Return [X, Y] of the center of cell containing provided text 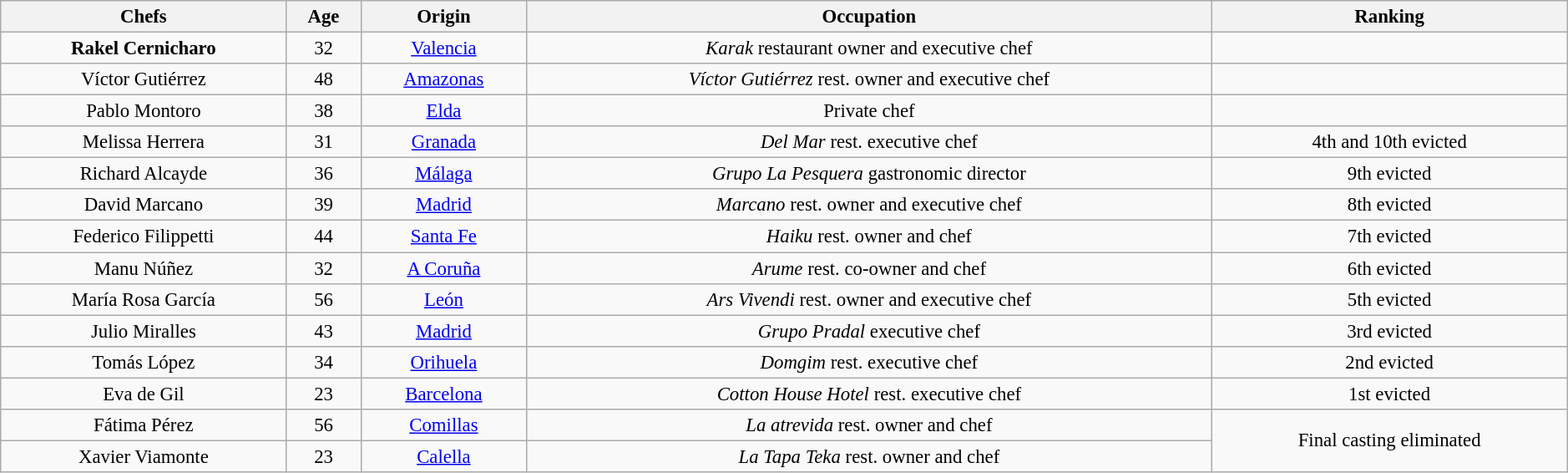
Málaga [444, 174]
Comillas [444, 425]
Granada [444, 142]
7th evicted [1389, 237]
39 [324, 205]
Calella [444, 456]
Xavier Viamonte [144, 456]
Chefs [144, 17]
Ranking [1389, 17]
Barcelona [444, 394]
Marcano rest. owner and executive chef [868, 205]
Final casting eliminated [1389, 440]
Origin [444, 17]
48 [324, 79]
2nd evicted [1389, 362]
León [444, 299]
Valencia [444, 48]
La atrevida rest. owner and chef [868, 425]
Amazonas [444, 79]
31 [324, 142]
4th and 10th evicted [1389, 142]
34 [324, 362]
Private chef [868, 111]
38 [324, 111]
Occupation [868, 17]
Víctor Gutiérrez [144, 79]
A Coruña [444, 268]
Santa Fe [444, 237]
Ars Vivendi rest. owner and executive chef [868, 299]
Grupo La Pesquera gastronomic director [868, 174]
David Marcano [144, 205]
Haiku rest. owner and chef [868, 237]
Orihuela [444, 362]
Tomás López [144, 362]
Del Mar rest. executive chef [868, 142]
Cotton House Hotel rest. executive chef [868, 394]
Eva de Gil [144, 394]
Age [324, 17]
Melissa Herrera [144, 142]
Karak restaurant owner and executive chef [868, 48]
5th evicted [1389, 299]
3rd evicted [1389, 331]
Arume rest. co-owner and chef [868, 268]
Pablo Montoro [144, 111]
44 [324, 237]
Richard Alcayde [144, 174]
6th evicted [1389, 268]
Elda [444, 111]
Julio Miralles [144, 331]
9th evicted [1389, 174]
36 [324, 174]
La Tapa Teka rest. owner and chef [868, 456]
1st evicted [1389, 394]
Grupo Pradal executive chef [868, 331]
Víctor Gutiérrez rest. owner and executive chef [868, 79]
Federico Filippetti [144, 237]
8th evicted [1389, 205]
Manu Núñez [144, 268]
Domgim rest. executive chef [868, 362]
María Rosa García [144, 299]
43 [324, 331]
Rakel Cernicharo [144, 48]
Fátima Pérez [144, 425]
